Output the (X, Y) coordinate of the center of the cell containing the given text.  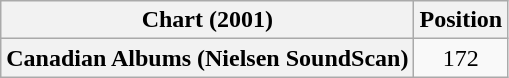
Canadian Albums (Nielsen SoundScan) (208, 58)
Chart (2001) (208, 20)
172 (461, 58)
Position (461, 20)
